Provide the (X, Y) coordinate of the cell's center where the given text is located.  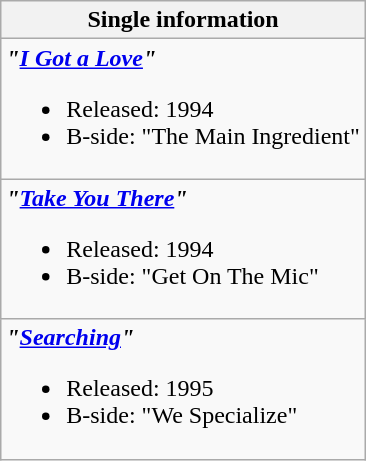
"Searching"Released: 1995B-side: "We Specialize" (184, 389)
"Take You There"Released: 1994B-side: "Get On The Mic" (184, 249)
Single information (184, 20)
"I Got a Love"Released: 1994B-side: "The Main Ingredient" (184, 109)
